Scan for the cell matching the given text and deliver its [X, Y] coordinate at center. 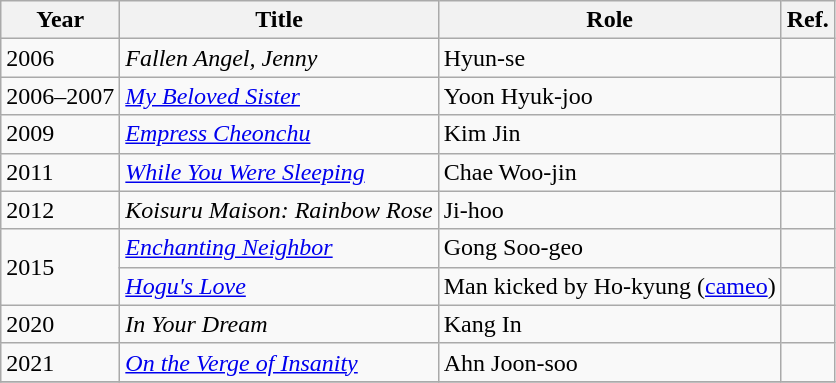
Man kicked by Ho-kyung (cameo) [610, 286]
Yoon Hyuk-joo [610, 96]
Year [60, 20]
2020 [60, 324]
Hogu's Love [279, 286]
Kim Jin [610, 134]
Role [610, 20]
Ji-hoo [610, 210]
My Beloved Sister [279, 96]
On the Verge of Insanity [279, 362]
2011 [60, 172]
Enchanting Neighbor [279, 248]
2021 [60, 362]
Title [279, 20]
Koisuru Maison: Rainbow Rose [279, 210]
2006–2007 [60, 96]
2012 [60, 210]
Ref. [808, 20]
2015 [60, 267]
Gong Soo-geo [610, 248]
2009 [60, 134]
While You Were Sleeping [279, 172]
Hyun-se [610, 58]
Chae Woo-jin [610, 172]
Kang In [610, 324]
In Your Dream [279, 324]
Empress Cheonchu [279, 134]
2006 [60, 58]
Fallen Angel, Jenny [279, 58]
Ahn Joon-soo [610, 362]
